Pinpoint the cell where the given text exists, returning its [X, Y] midpoint coordinate. 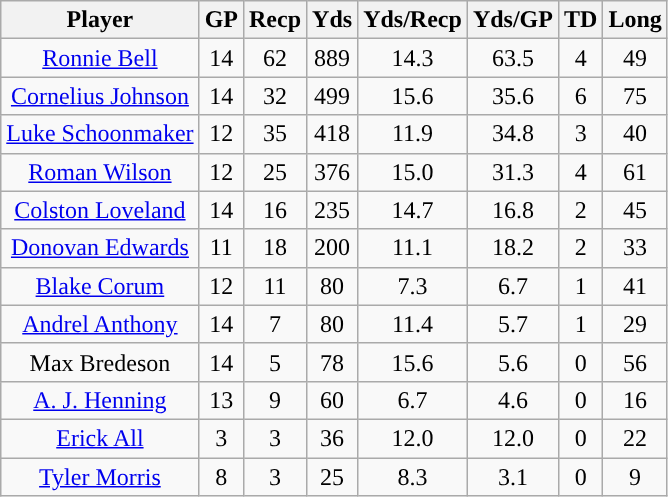
14.7 [413, 210]
Roman Wilson [100, 172]
8.3 [413, 477]
29 [635, 324]
376 [332, 172]
418 [332, 134]
14.3 [413, 58]
75 [635, 96]
Ronnie Bell [100, 58]
Blake Corum [100, 286]
49 [635, 58]
40 [635, 134]
35.6 [512, 96]
Donovan Edwards [100, 248]
Yds [332, 20]
41 [635, 286]
63.5 [512, 58]
62 [274, 58]
56 [635, 362]
6 [580, 96]
Cornelius Johnson [100, 96]
60 [332, 400]
31.3 [512, 172]
33 [635, 248]
Long [635, 20]
889 [332, 58]
5.6 [512, 362]
8 [221, 477]
5 [274, 362]
A. J. Henning [100, 400]
235 [332, 210]
45 [635, 210]
3.1 [512, 477]
Yds/Recp [413, 20]
16.8 [512, 210]
Yds/GP [512, 20]
Recp [274, 20]
4.6 [512, 400]
Max Bredeson [100, 362]
Andrel Anthony [100, 324]
11.1 [413, 248]
18 [274, 248]
Erick All [100, 438]
200 [332, 248]
TD [580, 20]
Luke Schoonmaker [100, 134]
78 [332, 362]
18.2 [512, 248]
61 [635, 172]
Player [100, 20]
499 [332, 96]
5.7 [512, 324]
34.8 [512, 134]
7 [274, 324]
13 [221, 400]
11.4 [413, 324]
15.0 [413, 172]
35 [274, 134]
Tyler Morris [100, 477]
7.3 [413, 286]
36 [332, 438]
GP [221, 20]
11.9 [413, 134]
32 [274, 96]
22 [635, 438]
Colston Loveland [100, 210]
